Determine the [X, Y] coordinate at the center of the cell enclosing the given text.  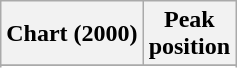
Chart (2000) [72, 34]
Peakposition [189, 34]
